Return the (x, y) coordinate for the center point of the cell that contains the specified text.  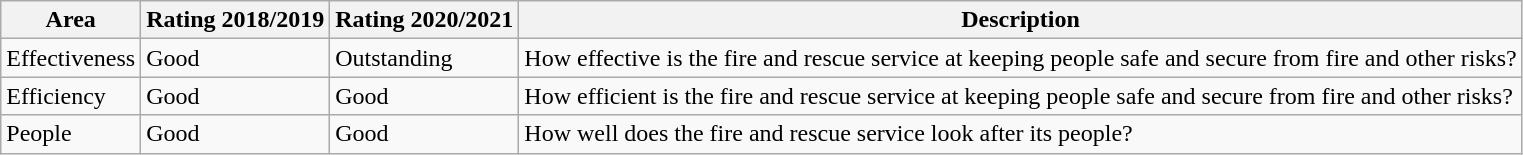
How well does the fire and rescue service look after its people? (1021, 134)
Area (71, 20)
How efficient is the fire and rescue service at keeping people safe and secure from fire and other risks? (1021, 96)
How effective is the fire and rescue service at keeping people safe and secure from fire and other risks? (1021, 58)
People (71, 134)
Rating 2018/2019 (236, 20)
Effectiveness (71, 58)
Outstanding (424, 58)
Efficiency (71, 96)
Description (1021, 20)
Rating 2020/2021 (424, 20)
